Locate the cell with the specified text and output its (X, Y) center coordinate. 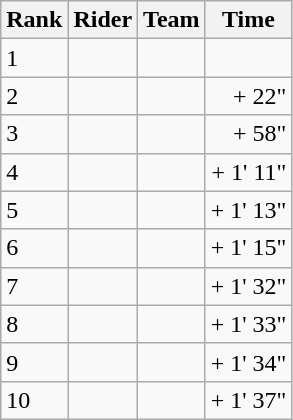
3 (34, 134)
2 (34, 96)
+ 1' 37" (248, 400)
+ 58" (248, 134)
10 (34, 400)
Team (172, 20)
Rider (103, 20)
4 (34, 172)
6 (34, 248)
1 (34, 58)
+ 1' 33" (248, 324)
+ 1' 34" (248, 362)
+ 1' 11" (248, 172)
+ 22" (248, 96)
Time (248, 20)
+ 1' 15" (248, 248)
+ 1' 32" (248, 286)
+ 1' 13" (248, 210)
Rank (34, 20)
5 (34, 210)
7 (34, 286)
9 (34, 362)
8 (34, 324)
